Search for the cell housing the specified text and yield its [X, Y] center coordinate. 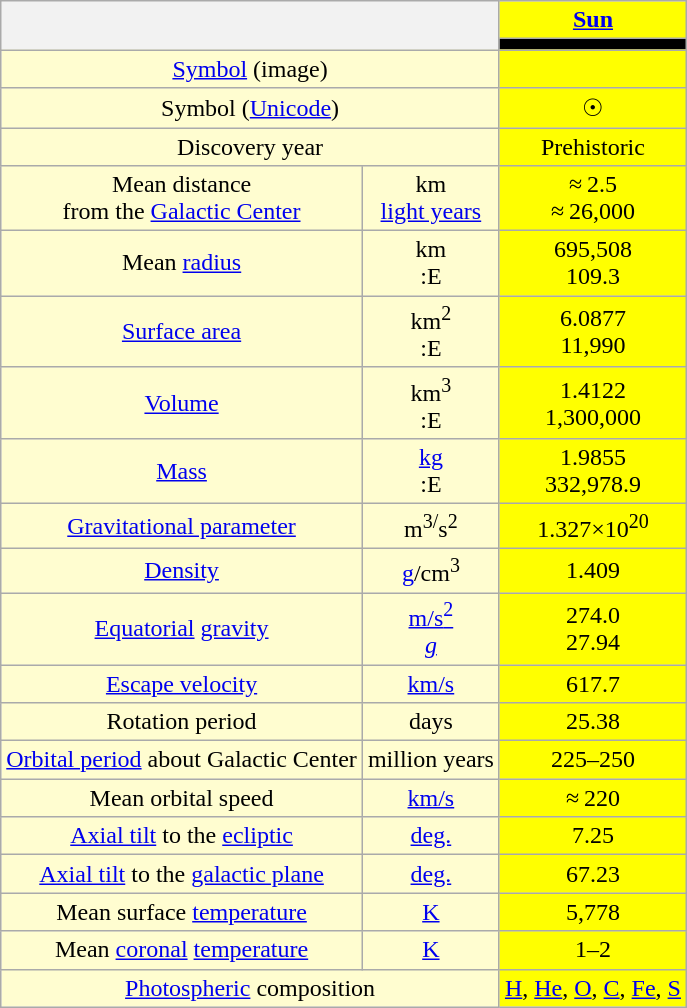
6.0877 11,990 [592, 332]
7.25 [592, 836]
Orbital period about Galactic Center [182, 760]
1.9855 332,978.9 [592, 472]
Rotation period [182, 722]
Mean radius [182, 264]
25.38 [592, 722]
g/cm3 [430, 570]
km :E [430, 264]
Prehistoric [592, 147]
Escape velocity [182, 684]
m/s2 g [430, 629]
67.23 [592, 874]
≈ 2.5 ≈ 26,000 [592, 198]
5,778 [592, 912]
274.027.94 [592, 629]
km2 :E [430, 332]
million years [430, 760]
225–250 [592, 760]
Photospheric composition [250, 988]
Axial tilt to the galactic plane [182, 874]
☉ [592, 108]
1.4122 1,300,000 [592, 403]
m3/s2 [430, 526]
Density [182, 570]
days [430, 722]
Discovery year [250, 147]
Sun [592, 20]
Mass [182, 472]
Mean distance from the Galactic Center [182, 198]
km light years [430, 198]
Mean coronal temperature [182, 950]
Symbol (Unicode) [250, 108]
Surface area [182, 332]
1.409 [592, 570]
Axial tilt to the ecliptic [182, 836]
Volume [182, 403]
Mean surface temperature [182, 912]
695,508 109.3 [592, 264]
617.7 [592, 684]
≈ 220 [592, 798]
Symbol (image) [250, 69]
kg :E [430, 472]
km3 :E [430, 403]
1–2 [592, 950]
1.327×1020 [592, 526]
Equatorial gravity [182, 629]
Gravitational parameter [182, 526]
H, He, O, C, Fe, S [592, 988]
Mean orbital speed [182, 798]
